Identify which cell holds the provided text, then report its (x, y) central coordinate. 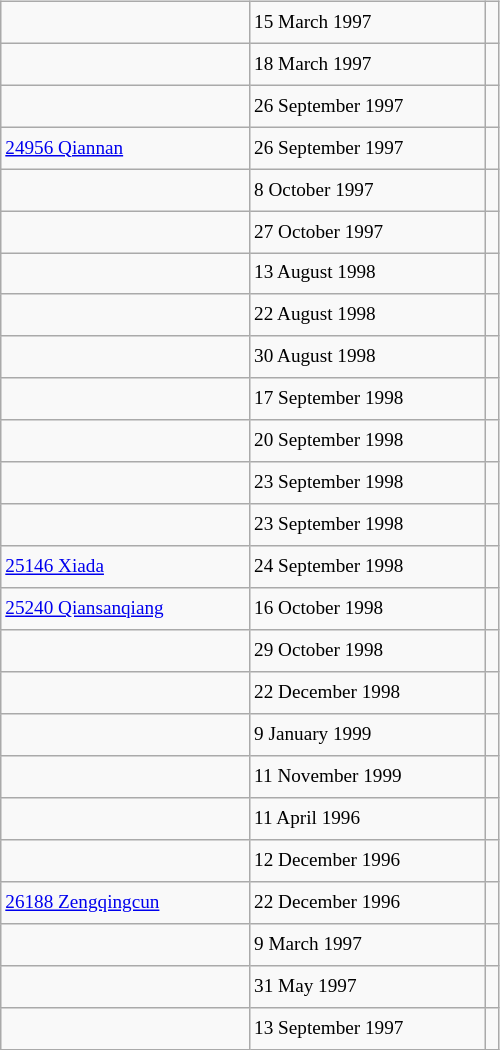
11 April 1996 (368, 819)
13 August 1998 (368, 274)
15 March 1997 (368, 22)
20 September 1998 (368, 441)
25240 Qiansanqiang (126, 609)
24 September 1998 (368, 567)
24956 Qiannan (126, 148)
9 January 1999 (368, 735)
13 September 1997 (368, 1028)
30 August 1998 (368, 357)
22 December 1998 (368, 693)
9 March 1997 (368, 944)
22 December 1996 (368, 902)
26188 Zengqingcun (126, 902)
11 November 1999 (368, 777)
25146 Xiada (126, 567)
29 October 1998 (368, 651)
22 August 1998 (368, 315)
17 September 1998 (368, 399)
8 October 1997 (368, 190)
12 December 1996 (368, 861)
16 October 1998 (368, 609)
31 May 1997 (368, 986)
18 March 1997 (368, 64)
27 October 1997 (368, 232)
